Detect which cell encompasses the target text, then output its [X, Y] center coordinate. 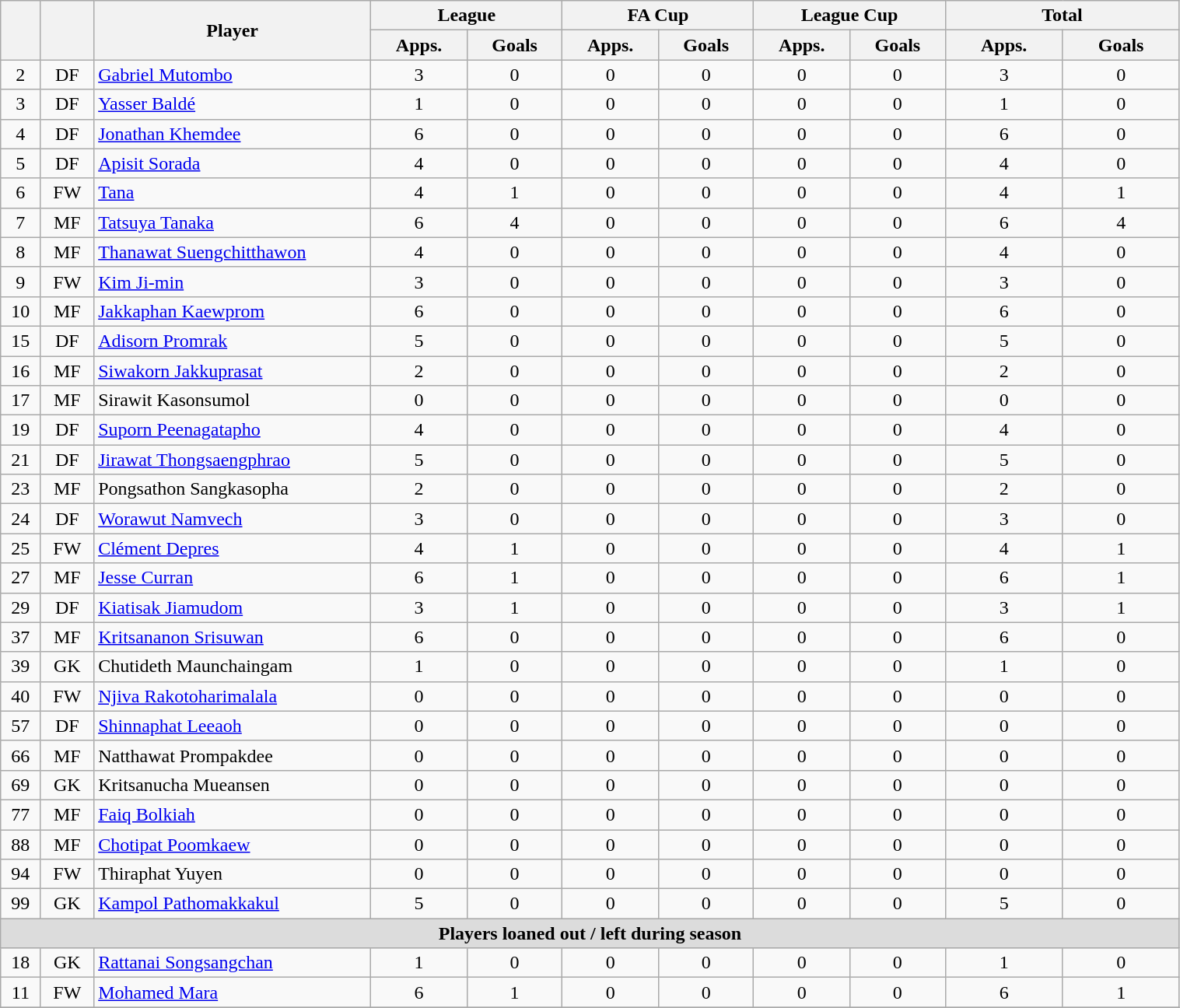
Gabriel Mutombo [233, 75]
29 [20, 607]
Tana [233, 193]
Suporn Peenagatapho [233, 430]
7 [20, 222]
Njiva Rakotoharimalala [233, 696]
League Cup [849, 16]
Thanawat Suengchitthawon [233, 252]
23 [20, 489]
Kiatisak Jiamudom [233, 607]
Mohamed Mara [233, 992]
Jirawat Thongsaengphrao [233, 460]
Jakkaphan Kaewprom [233, 311]
8 [20, 252]
Tatsuya Tanaka [233, 222]
Faiq Bolkiah [233, 814]
11 [20, 992]
Shinnaphat Leeaoh [233, 726]
15 [20, 341]
66 [20, 755]
24 [20, 519]
Kritsananon Srisuwan [233, 637]
Chutideth Maunchaingam [233, 667]
40 [20, 696]
Jonathan Khemdee [233, 134]
19 [20, 430]
Kim Ji-min [233, 282]
Worawut Namvech [233, 519]
Total [1063, 16]
Jesse Curran [233, 578]
Siwakorn Jakkuprasat [233, 371]
94 [20, 874]
Kritsanucha Mueansen [233, 785]
Thiraphat Yuyen [233, 874]
Chotipat Poomkaew [233, 844]
Player [233, 30]
Rattanai Songsangchan [233, 963]
16 [20, 371]
10 [20, 311]
Yasser Baldé [233, 104]
57 [20, 726]
Sirawit Kasonsumol [233, 401]
69 [20, 785]
FA Cup [658, 16]
Adisorn Promrak [233, 341]
Players loaned out / left during season [590, 933]
21 [20, 460]
27 [20, 578]
Kampol Pathomakkakul [233, 904]
Natthawat Prompakdee [233, 755]
99 [20, 904]
77 [20, 814]
37 [20, 637]
25 [20, 548]
League [467, 16]
17 [20, 401]
Clément Depres [233, 548]
39 [20, 667]
Pongsathon Sangkasopha [233, 489]
9 [20, 282]
88 [20, 844]
18 [20, 963]
Apisit Sorada [233, 163]
